From the cell containing the given text, extract its center point as (X, Y) coordinate. 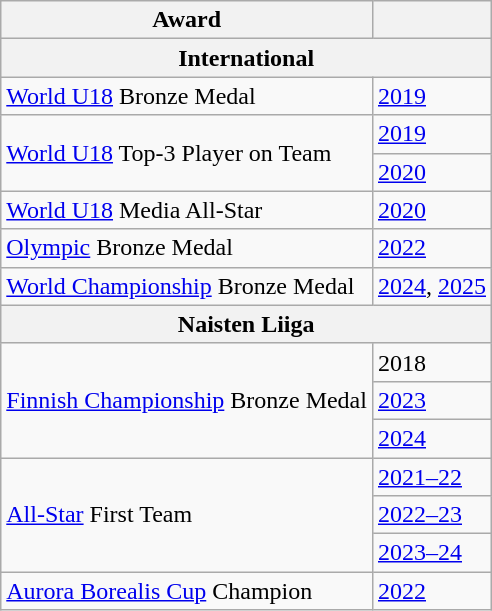
2024 (432, 438)
2022–23 (432, 515)
2018 (432, 362)
Finnish Championship Bronze Medal (187, 400)
2021–22 (432, 477)
Aurora Borealis Cup Champion (187, 591)
Naisten Liiga (246, 324)
All-Star First Team (187, 515)
2024, 2025 (432, 286)
2023–24 (432, 553)
Award (187, 20)
World U18 Top-3 Player on Team (187, 153)
International (246, 58)
World U18 Media All-Star (187, 210)
2023 (432, 400)
Olympic Bronze Medal (187, 248)
World Championship Bronze Medal (187, 286)
World U18 Bronze Medal (187, 96)
